For the text-containing cell, return its midpoint in [X, Y] coordinate format. 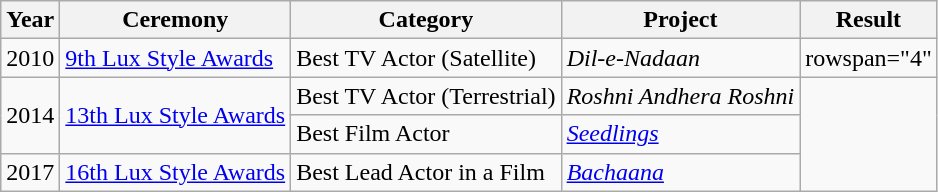
Project [680, 20]
Ceremony [176, 20]
Bachaana [680, 172]
Best TV Actor (Satellite) [426, 58]
Year [30, 20]
16th Lux Style Awards [176, 172]
2017 [30, 172]
2014 [30, 115]
9th Lux Style Awards [176, 58]
Category [426, 20]
2010 [30, 58]
Best Lead Actor in a Film [426, 172]
Roshni Andhera Roshni [680, 96]
Dil-e-Nadaan [680, 58]
rowspan="4" [869, 58]
Best Film Actor [426, 134]
Result [869, 20]
Seedlings [680, 134]
Best TV Actor (Terrestrial) [426, 96]
13th Lux Style Awards [176, 115]
